Scan for the cell matching the given text and deliver its (x, y) coordinate at center. 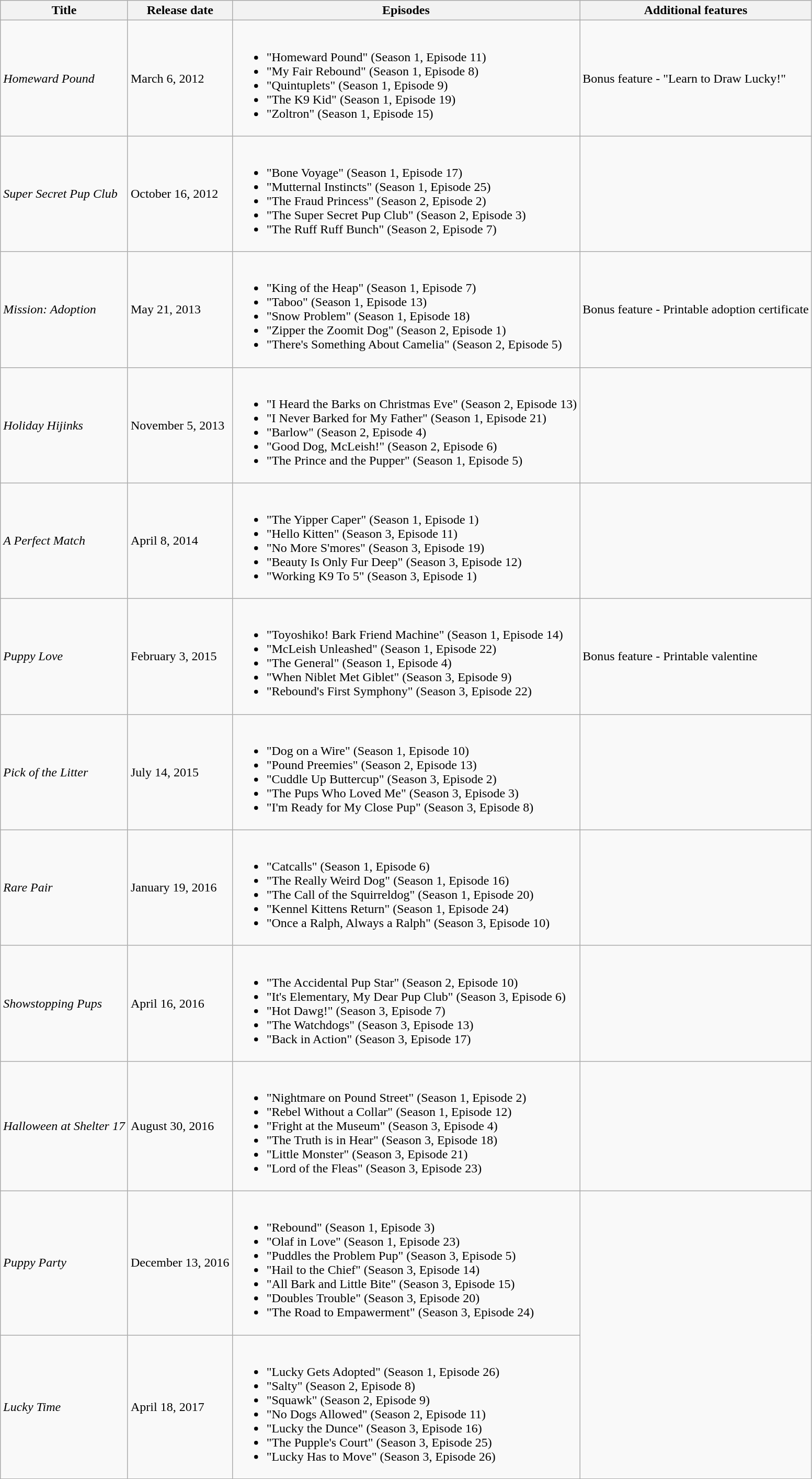
Super Secret Pup Club (64, 194)
April 18, 2017 (180, 1407)
February 3, 2015 (180, 656)
Bonus feature - "Learn to Draw Lucky!" (696, 78)
Bonus feature - Printable valentine (696, 656)
March 6, 2012 (180, 78)
April 8, 2014 (180, 541)
Halloween at Shelter 17 (64, 1126)
Mission: Adoption (64, 310)
Puppy Party (64, 1263)
January 19, 2016 (180, 887)
Pick of the Litter (64, 772)
May 21, 2013 (180, 310)
July 14, 2015 (180, 772)
August 30, 2016 (180, 1126)
December 13, 2016 (180, 1263)
Homeward Pound (64, 78)
Puppy Love (64, 656)
Showstopping Pups (64, 1003)
Additional features (696, 10)
October 16, 2012 (180, 194)
Holiday Hijinks (64, 425)
Lucky Time (64, 1407)
Episodes (406, 10)
April 16, 2016 (180, 1003)
Rare Pair (64, 887)
Bonus feature - Printable adoption certificate (696, 310)
Release date (180, 10)
A Perfect Match (64, 541)
November 5, 2013 (180, 425)
Title (64, 10)
